For the text-containing cell, return its midpoint in (X, Y) coordinate format. 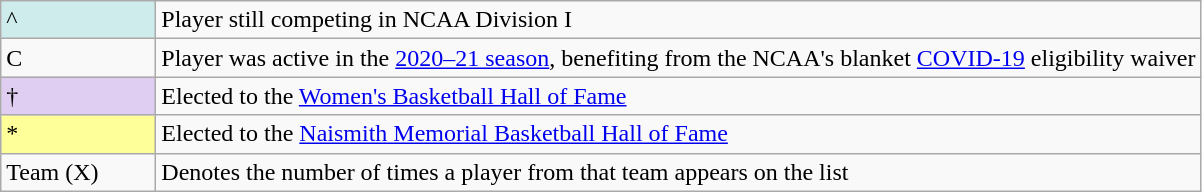
C (78, 58)
Elected to the Women's Basketball Hall of Fame (678, 96)
† (78, 96)
Elected to the Naismith Memorial Basketball Hall of Fame (678, 134)
Denotes the number of times a player from that team appears on the list (678, 172)
* (78, 134)
Player still competing in NCAA Division I (678, 20)
Team (X) (78, 172)
^ (78, 20)
Player was active in the 2020–21 season, benefiting from the NCAA's blanket COVID-19 eligibility waiver (678, 58)
